Locate the cell with the specified text and output its (x, y) center coordinate. 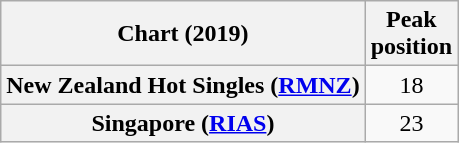
Chart (2019) (183, 34)
Peakposition (411, 34)
Singapore (RIAS) (183, 123)
New Zealand Hot Singles (RMNZ) (183, 85)
23 (411, 123)
18 (411, 85)
